Output the [X, Y] coordinate of the center of the cell containing the given text.  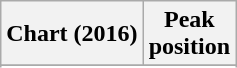
Chart (2016) [72, 34]
Peakposition [189, 34]
